Extract the [x, y] coordinate from the center of the cell holding the provided text.  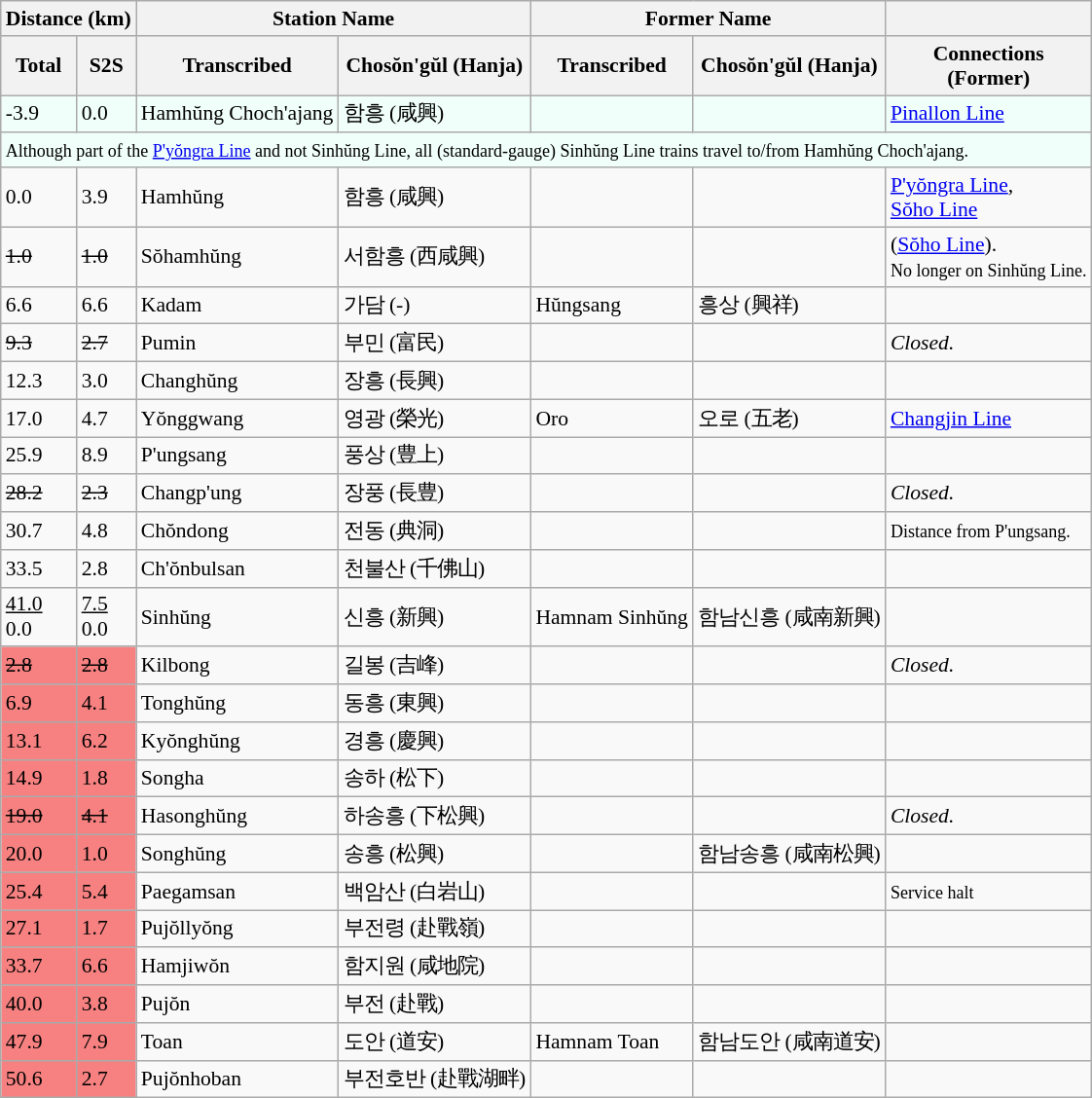
전동 (典洞) [434, 531]
서함흥 (西咸興) [434, 257]
25.4 [39, 892]
송흥 (松興) [434, 855]
-3.9 [39, 115]
1.8 [107, 779]
Kilbong [237, 666]
Changp'ung [237, 494]
흥상 (興祥) [789, 306]
부민 (富民) [434, 343]
2.3 [107, 494]
Songhŭng [237, 855]
50.6 [39, 1079]
41.00.0 [39, 617]
Hasonghŭng [237, 816]
Pujŏnhoban [237, 1079]
오로 (五老) [789, 419]
4.8 [107, 531]
P'yŏngra Line,Sŏho Line [989, 197]
풍상 (豊上) [434, 456]
6.9 [39, 703]
33.7 [39, 968]
Yŏnggwang [237, 419]
13.1 [39, 742]
장풍 (長豊) [434, 494]
Songha [237, 779]
Oro [611, 419]
Changhŭng [237, 382]
함지원 (咸地院) [434, 968]
가담 (-) [434, 306]
Toan [237, 1042]
Paegamsan [237, 892]
Station Name [334, 18]
3.0 [107, 382]
Pinallon Line [989, 115]
송하 (松下) [434, 779]
Pumin [237, 343]
Hamhŭng Choch'ajang [237, 115]
6.2 [107, 742]
8.9 [107, 456]
Hamjiwŏn [237, 968]
25.9 [39, 456]
함남신흥 (咸南新興) [789, 617]
부전호반 (赴戰湖畔) [434, 1079]
Chŏndong [237, 531]
P'ungsang [237, 456]
19.0 [39, 816]
30.7 [39, 531]
Hamhŭng [237, 197]
47.9 [39, 1042]
28.2 [39, 494]
27.1 [39, 929]
Pujŏllyŏng [237, 929]
Tonghŭng [237, 703]
부전령 (赴戰嶺) [434, 929]
동흥 (東興) [434, 703]
Although part of the P'yŏngra Line and not Sinhŭng Line, all (standard-gauge) Sinhŭng Line trains travel to/from Hamhŭng Choch'ajang. [547, 151]
40.0 [39, 1005]
S2S [107, 66]
Distance from P'ungsang. [989, 531]
3.8 [107, 1005]
7.9 [107, 1042]
Sŏhamhŭng [237, 257]
Kyŏnghŭng [237, 742]
함남송흥 (咸南松興) [789, 855]
5.4 [107, 892]
Changjin Line [989, 419]
Distance (km) [68, 18]
Pujŏn [237, 1005]
Total [39, 66]
(Sŏho Line).No longer on Sinhŭng Line. [989, 257]
백암산 (白岩山) [434, 892]
천불산 (千佛山) [434, 568]
14.9 [39, 779]
7.50.0 [107, 617]
9.3 [39, 343]
신흥 (新興) [434, 617]
33.5 [39, 568]
경흥 (慶興) [434, 742]
Hŭngsang [611, 306]
장흥 (長興) [434, 382]
영광 (榮光) [434, 419]
부전 (赴戰) [434, 1005]
도안 (道安) [434, 1042]
함남도안 (咸南道安) [789, 1042]
12.3 [39, 382]
Hamnam Sinhŭng [611, 617]
Former Name [709, 18]
Kadam [237, 306]
1.7 [107, 929]
17.0 [39, 419]
하송흥 (下松興) [434, 816]
길봉 (吉峰) [434, 666]
3.9 [107, 197]
20.0 [39, 855]
Connections(Former) [989, 66]
Sinhŭng [237, 617]
Service halt [989, 892]
4.7 [107, 419]
Ch'ŏnbulsan [237, 568]
Hamnam Toan [611, 1042]
